Provide the [x, y] coordinate of the cell's center where the given text is located.  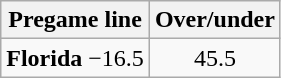
Over/under [214, 20]
45.5 [214, 58]
Florida −16.5 [76, 58]
Pregame line [76, 20]
